Capture the cell that displays the provided text and extract its (X, Y) central coordinate. 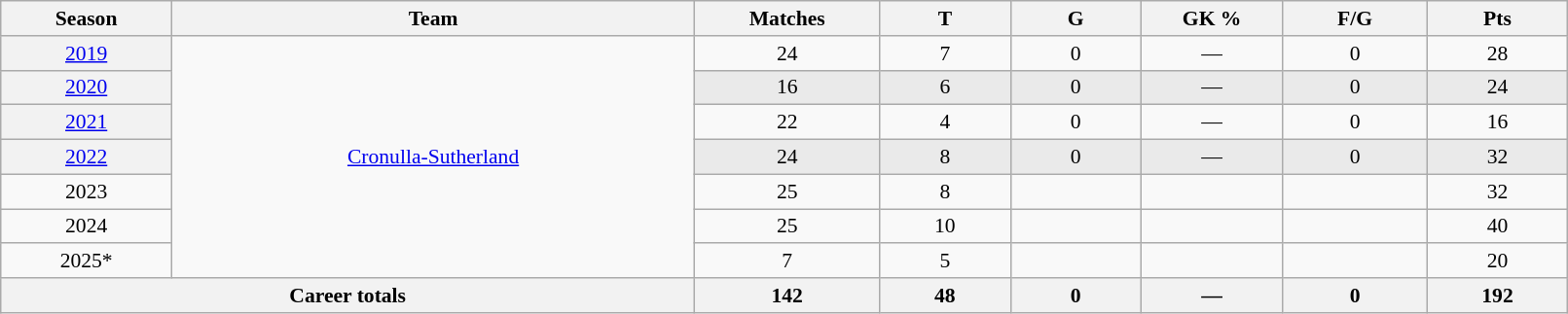
Cronulla-Sutherland (434, 157)
Matches (787, 18)
142 (787, 296)
F/G (1355, 18)
2024 (87, 227)
2023 (87, 192)
G (1076, 18)
2019 (87, 53)
Pts (1497, 18)
Season (87, 18)
GK % (1212, 18)
Team (434, 18)
192 (1497, 296)
2025* (87, 262)
5 (945, 262)
10 (945, 227)
48 (945, 296)
2020 (87, 87)
20 (1497, 262)
22 (787, 122)
4 (945, 122)
28 (1497, 53)
Career totals (348, 296)
2021 (87, 122)
40 (1497, 227)
6 (945, 87)
2022 (87, 157)
T (945, 18)
